Find where the given text appears and provide that cell's center as [x, y] coordinate. 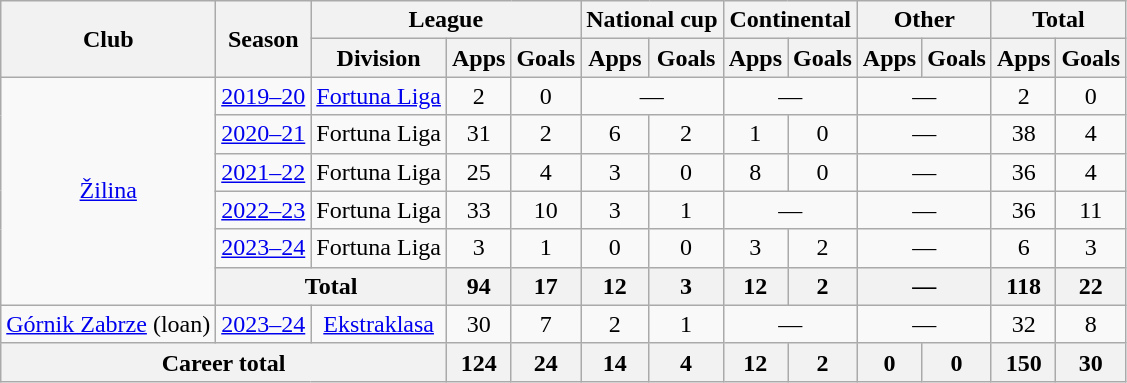
National cup [652, 20]
League [446, 20]
10 [546, 210]
Career total [224, 362]
Season [264, 39]
24 [546, 362]
Division [379, 58]
14 [615, 362]
38 [1023, 134]
32 [1023, 324]
Club [108, 39]
22 [1091, 286]
Ekstraklasa [379, 324]
2019–20 [264, 96]
2022–23 [264, 210]
150 [1023, 362]
7 [546, 324]
33 [478, 210]
25 [478, 172]
Žilina [108, 191]
2021–22 [264, 172]
124 [478, 362]
31 [478, 134]
Other [924, 20]
11 [1091, 210]
2020–21 [264, 134]
Górnik Zabrze (loan) [108, 324]
118 [1023, 286]
17 [546, 286]
Continental [790, 20]
94 [478, 286]
